Capture the cell that displays the provided text and extract its [X, Y] central coordinate. 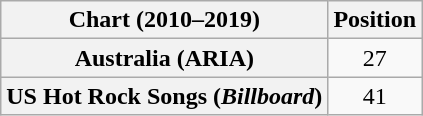
Australia (ARIA) [164, 58]
US Hot Rock Songs (Billboard) [164, 96]
Chart (2010–2019) [164, 20]
Position [375, 20]
27 [375, 58]
41 [375, 96]
